Find where the given text appears and provide that cell's center as [x, y] coordinate. 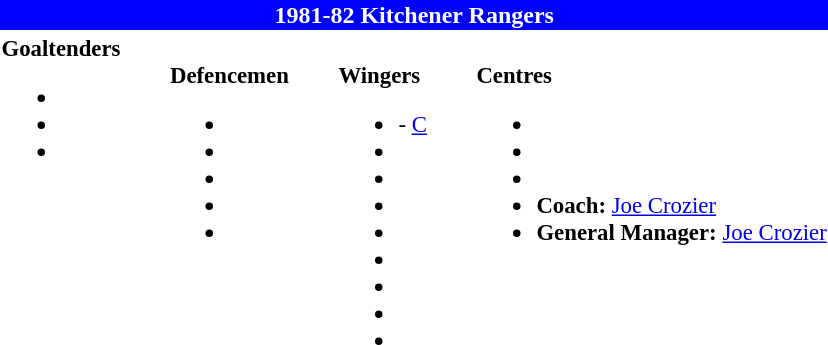
1981-82 Kitchener Rangers [414, 15]
